From the cell containing the given text, extract its center point as [x, y] coordinate. 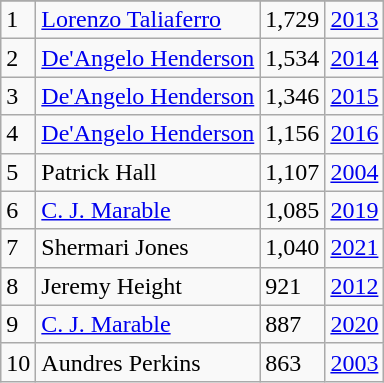
2015 [354, 96]
2019 [354, 210]
2012 [354, 286]
Jeremy Height [148, 286]
1,107 [292, 172]
Lorenzo Taliaferro [148, 20]
1,534 [292, 58]
1,729 [292, 20]
887 [292, 324]
2003 [354, 362]
7 [18, 248]
Shermari Jones [148, 248]
1 [18, 20]
8 [18, 286]
2021 [354, 248]
1,085 [292, 210]
2 [18, 58]
1,346 [292, 96]
2016 [354, 134]
4 [18, 134]
1,156 [292, 134]
3 [18, 96]
2020 [354, 324]
9 [18, 324]
2013 [354, 20]
10 [18, 362]
Aundres Perkins [148, 362]
863 [292, 362]
Patrick Hall [148, 172]
5 [18, 172]
2014 [354, 58]
2004 [354, 172]
921 [292, 286]
1,040 [292, 248]
6 [18, 210]
